Locate the cell with the specified text and output its [x, y] center coordinate. 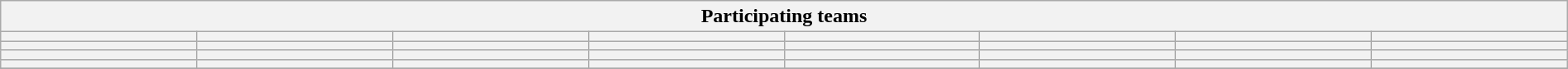
Participating teams [784, 16]
